Provide the [x, y] coordinate of the cell's center where the given text is located.  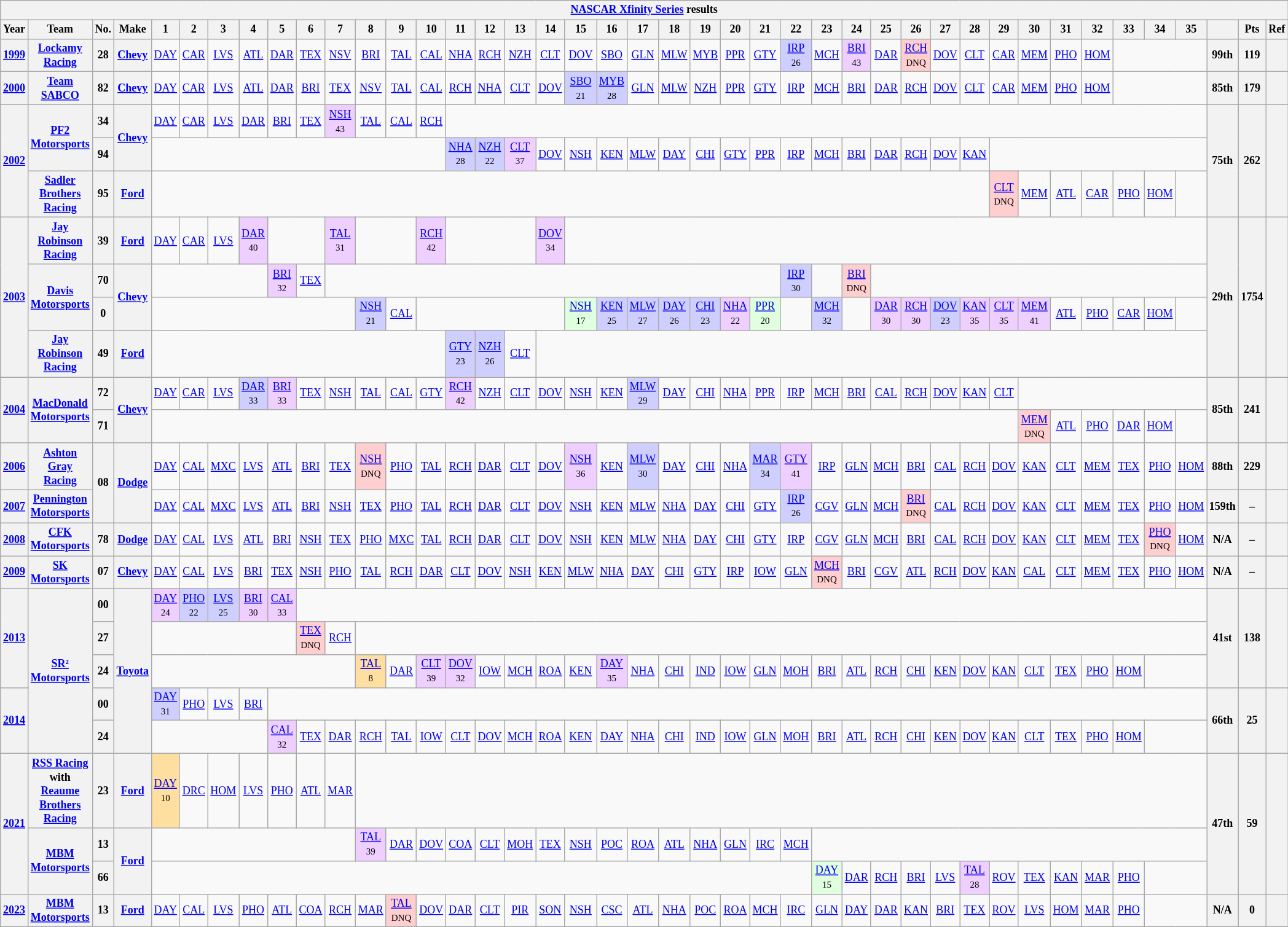
PIR [520, 910]
11 [461, 29]
179 [1252, 88]
SBO21 [580, 88]
MAR34 [765, 466]
MCHDNQ [827, 572]
88th [1223, 466]
229 [1252, 466]
1754 [1252, 297]
NHA22 [736, 314]
Pennington Motorsports [60, 506]
49 [103, 353]
32 [1098, 29]
TAL8 [371, 671]
99th [1223, 55]
DAR40 [253, 241]
2006 [15, 466]
Davis Motorsports [60, 297]
CHI23 [705, 314]
33 [1128, 29]
DOV23 [945, 314]
PHO22 [194, 605]
241 [1252, 410]
8 [371, 29]
CFK Motorsports [60, 539]
2000 [15, 88]
Make [133, 29]
SK Motorsports [60, 572]
SR² Motorsports [60, 671]
DRC [194, 791]
TAL31 [340, 241]
GTY41 [796, 466]
Sadler Brothers Racing [60, 194]
DAY24 [165, 605]
KAN35 [975, 314]
TAL28 [975, 877]
Team [60, 29]
PHODNQ [1160, 539]
72 [103, 394]
CLT35 [1004, 314]
NHA28 [461, 154]
CAL33 [281, 605]
2004 [15, 410]
16 [612, 29]
159th [1223, 506]
94 [103, 154]
LVS25 [224, 605]
71 [103, 426]
2008 [15, 539]
NSH17 [580, 314]
DAY31 [165, 704]
2007 [15, 506]
12 [490, 29]
262 [1252, 161]
70 [103, 281]
NASCAR Xfinity Series results [644, 10]
20 [736, 29]
4 [253, 29]
TALDNQ [401, 910]
29th [1223, 297]
MEMDNQ [1034, 426]
Pts [1252, 29]
41st [1223, 638]
1 [165, 29]
DAR33 [253, 394]
NZH26 [490, 353]
75th [1223, 161]
1999 [15, 55]
39 [103, 241]
RCHDNQ [916, 55]
82 [103, 88]
MLW30 [643, 466]
2009 [15, 572]
22 [796, 29]
2002 [15, 161]
MacDonald Motorsports [60, 410]
NSH43 [340, 121]
DOV32 [461, 671]
78 [103, 539]
119 [1252, 55]
MLW29 [643, 394]
BRI43 [857, 55]
138 [1252, 638]
DAY10 [165, 791]
35 [1191, 29]
CAL32 [281, 737]
No. [103, 29]
2023 [15, 910]
BRI33 [281, 394]
2 [194, 29]
RCH30 [916, 314]
18 [675, 29]
9 [401, 29]
Ref [1277, 29]
MEM41 [1034, 314]
GTY23 [461, 353]
BRI30 [253, 605]
10 [431, 29]
SBO [612, 55]
2014 [15, 720]
RSS Racing with Reaume Brothers Racing [60, 791]
Lockamy Racing [60, 55]
19 [705, 29]
47th [1223, 824]
29 [1004, 29]
26 [916, 29]
KEN25 [612, 314]
17 [643, 29]
5 [281, 29]
NSH21 [371, 314]
NSHDNQ [371, 466]
Year [15, 29]
BRI32 [281, 281]
TAL39 [371, 845]
DAY15 [827, 877]
2003 [15, 297]
MYB [705, 55]
MYB28 [612, 88]
PPR20 [765, 314]
Team SABCO [60, 88]
59 [1252, 824]
MLW27 [643, 314]
15 [580, 29]
31 [1066, 29]
3 [224, 29]
Ashton Gray Racing [60, 466]
PF2 Motorsports [60, 138]
66 [103, 877]
DOV34 [551, 241]
6 [311, 29]
IRP30 [796, 281]
7 [340, 29]
30 [1034, 29]
DAY26 [675, 314]
SON [551, 910]
DAY35 [612, 671]
CLT39 [431, 671]
DAR30 [886, 314]
NSH36 [580, 466]
CLTDNQ [1004, 194]
2013 [15, 638]
21 [765, 29]
Toyota [133, 671]
08 [103, 483]
CSC [612, 910]
14 [551, 29]
NZH22 [490, 154]
MCH32 [827, 314]
CLT37 [520, 154]
95 [103, 194]
TEXDNQ [311, 638]
2021 [15, 824]
07 [103, 572]
66th [1223, 720]
